Capture the cell that displays the provided text and extract its (x, y) central coordinate. 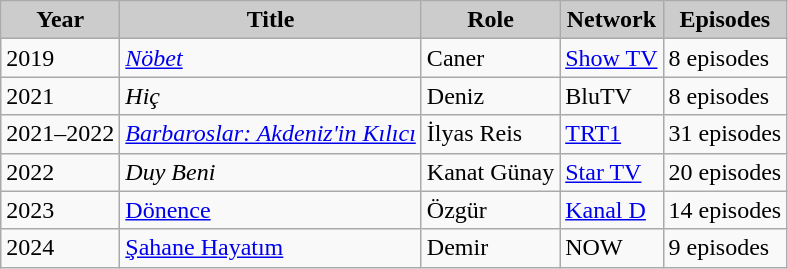
TRT1 (612, 134)
NOW (612, 248)
2021–2022 (60, 134)
14 episodes (725, 210)
2021 (60, 96)
Nöbet (271, 58)
Şahane Hayatım (271, 248)
Duy Beni (271, 172)
Title (271, 20)
Kanal D (612, 210)
Özgür (490, 210)
İlyas Reis (490, 134)
9 episodes (725, 248)
20 episodes (725, 172)
BluTV (612, 96)
2022 (60, 172)
2019 (60, 58)
2023 (60, 210)
Hiç (271, 96)
Barbaroslar: Akdeniz'in Kılıcı (271, 134)
Dönence (271, 210)
Caner (490, 58)
Kanat Günay (490, 172)
Episodes (725, 20)
Role (490, 20)
Demir (490, 248)
Star TV (612, 172)
2024 (60, 248)
Deniz (490, 96)
Show TV (612, 58)
31 episodes (725, 134)
Year (60, 20)
Network (612, 20)
